Extract the (X, Y) coordinate from the center of the cell holding the provided text.  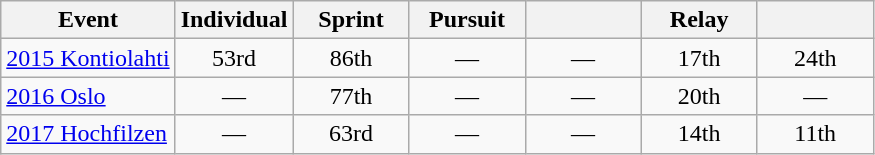
Relay (699, 20)
Individual (234, 20)
53rd (234, 58)
2015 Kontiolahti (88, 58)
77th (351, 96)
17th (699, 58)
Pursuit (467, 20)
86th (351, 58)
11th (815, 134)
2016 Oslo (88, 96)
Sprint (351, 20)
2017 Hochfilzen (88, 134)
14th (699, 134)
Event (88, 20)
24th (815, 58)
63rd (351, 134)
20th (699, 96)
